Provide the [x, y] coordinate of the cell's center where the given text is located.  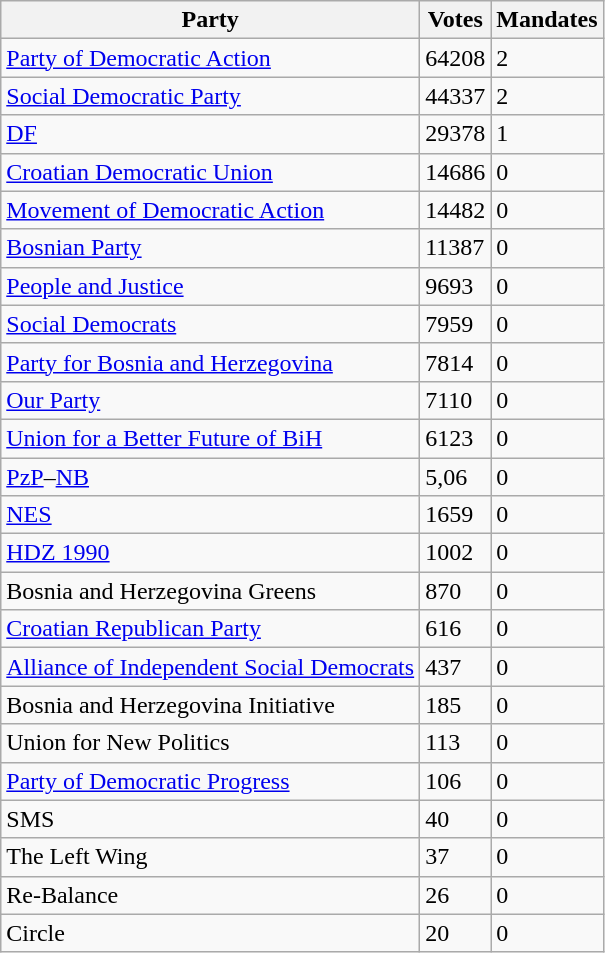
Social Democrats [210, 324]
64208 [456, 58]
616 [456, 629]
Alliance of Independent Social Democrats [210, 667]
DF [210, 134]
7814 [456, 362]
1659 [456, 515]
14686 [456, 172]
106 [456, 781]
Re-Balance [210, 895]
Party of Democratic Progress [210, 781]
20 [456, 933]
Party for Bosnia and Herzegovina [210, 362]
185 [456, 705]
The Left Wing [210, 857]
People and Justice [210, 286]
Movement of Democratic Action [210, 210]
Union for a Better Future of BiH [210, 438]
14482 [456, 210]
Party of Democratic Action [210, 58]
1002 [456, 553]
Union for New Politics [210, 743]
Bosnia and Herzegovina Greens [210, 591]
113 [456, 743]
29378 [456, 134]
Votes [456, 20]
Bosnia and Herzegovina Initiative [210, 705]
Croatian Republican Party [210, 629]
44337 [456, 96]
PzP–NB [210, 477]
Croatian Democratic Union [210, 172]
26 [456, 895]
NES [210, 515]
5,06 [456, 477]
Circle [210, 933]
6123 [456, 438]
1 [547, 134]
HDZ 1990 [210, 553]
437 [456, 667]
Mandates [547, 20]
870 [456, 591]
Bosnian Party [210, 248]
40 [456, 819]
9693 [456, 286]
7959 [456, 324]
Party [210, 20]
11387 [456, 248]
37 [456, 857]
7110 [456, 400]
Our Party [210, 400]
Social Democratic Party [210, 96]
SMS [210, 819]
